Find where the given text appears and provide that cell's center as [X, Y] coordinate. 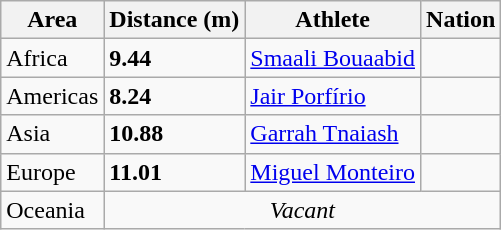
Oceania [52, 210]
Europe [52, 172]
8.24 [174, 96]
Miguel Monteiro [333, 172]
Americas [52, 96]
Jair Porfírio [333, 96]
Smaali Bouaabid [333, 58]
Asia [52, 134]
Distance (m) [174, 20]
Athlete [333, 20]
Garrah Tnaiash [333, 134]
11.01 [174, 172]
Africa [52, 58]
Nation [461, 20]
Area [52, 20]
10.88 [174, 134]
Vacant [302, 210]
9.44 [174, 58]
